Find where the given text appears and provide that cell's center as (x, y) coordinate. 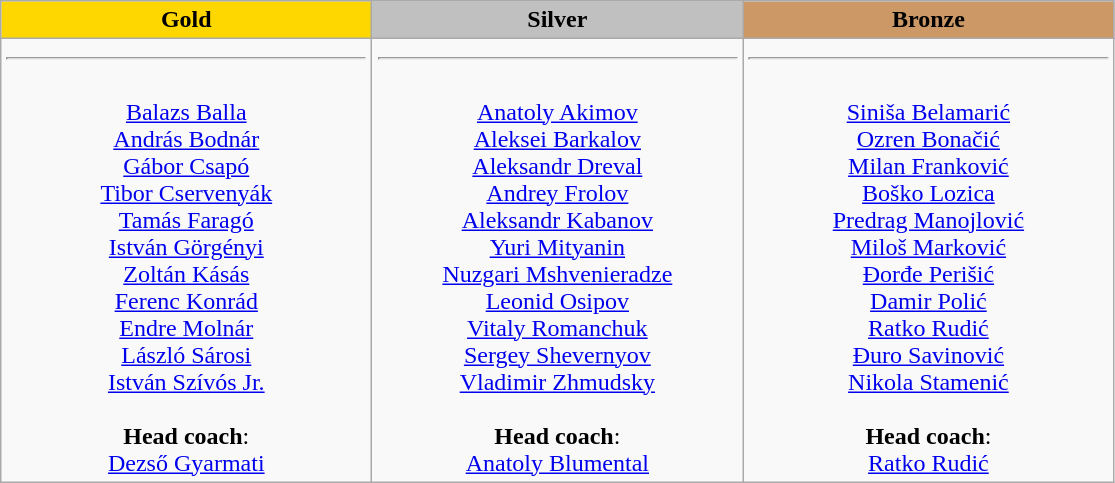
Bronze (928, 20)
Silver (558, 20)
Gold (186, 20)
